Detect which cell encompasses the target text, then output its [x, y] center coordinate. 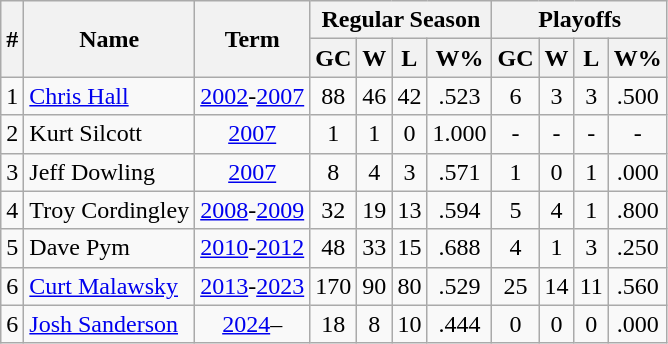
19 [374, 210]
Jeff Dowling [110, 172]
33 [374, 248]
14 [556, 286]
Regular Season [401, 20]
Chris Hall [110, 96]
2013-2023 [252, 286]
Dave Pym [110, 248]
.523 [460, 96]
Name [110, 39]
.250 [638, 248]
1.000 [460, 134]
Term [252, 39]
2002-2007 [252, 96]
15 [410, 248]
18 [334, 324]
Josh Sanderson [110, 324]
Kurt Silcott [110, 134]
.571 [460, 172]
.594 [460, 210]
2010-2012 [252, 248]
10 [410, 324]
2024– [252, 324]
Curt Malawsky [110, 286]
13 [410, 210]
Troy Cordingley [110, 210]
# [12, 39]
32 [334, 210]
46 [374, 96]
80 [410, 286]
25 [516, 286]
88 [334, 96]
42 [410, 96]
.688 [460, 248]
.800 [638, 210]
90 [374, 286]
.560 [638, 286]
2008-2009 [252, 210]
Playoffs [580, 20]
48 [334, 248]
11 [591, 286]
170 [334, 286]
.529 [460, 286]
.500 [638, 96]
2 [12, 134]
.444 [460, 324]
